Search for the cell housing the specified text and yield its (X, Y) center coordinate. 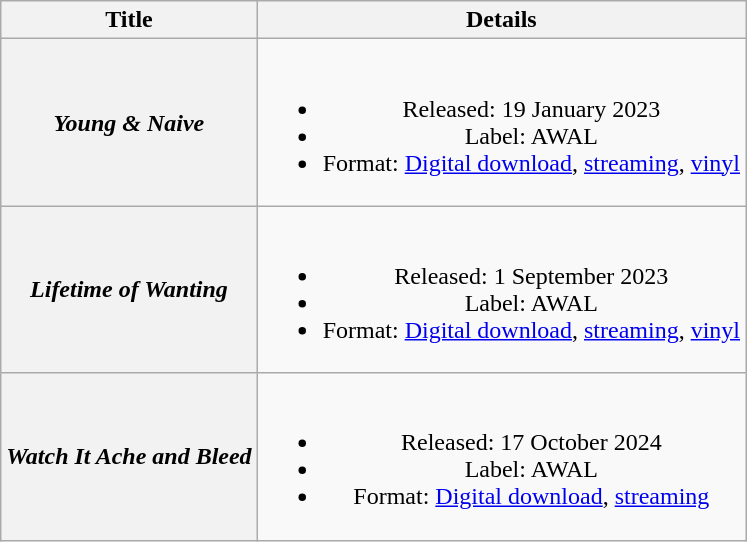
Young & Naive (129, 122)
Details (501, 20)
Watch It Ache and Bleed (129, 456)
Released: 19 January 2023Label: AWALFormat: Digital download, streaming, vinyl (501, 122)
Title (129, 20)
Lifetime of Wanting (129, 290)
Released: 17 October 2024Label: AWALFormat: Digital download, streaming (501, 456)
Released: 1 September 2023Label: AWALFormat: Digital download, streaming, vinyl (501, 290)
